Determine the (x, y) coordinate at the center of the cell enclosing the given text.  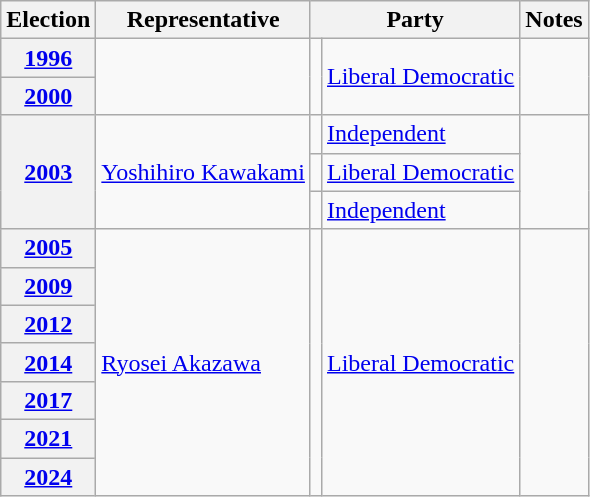
2003 (48, 172)
2017 (48, 400)
Ryosei Akazawa (204, 362)
2009 (48, 286)
Notes (554, 20)
2012 (48, 324)
2021 (48, 438)
2005 (48, 248)
2024 (48, 477)
Party (414, 20)
2000 (48, 96)
2014 (48, 362)
Yoshihiro Kawakami (204, 172)
Representative (204, 20)
1996 (48, 58)
Election (48, 20)
